Return the (X, Y) coordinate for the center point of the cell that contains the specified text.  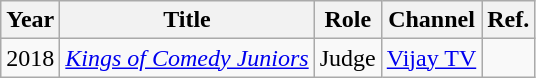
Year (30, 20)
Title (187, 20)
Kings of Comedy Juniors (187, 58)
Judge (348, 58)
Ref. (508, 20)
Role (348, 20)
Vijay TV (431, 58)
Channel (431, 20)
2018 (30, 58)
